Scan for the cell matching the given text and deliver its [x, y] coordinate at center. 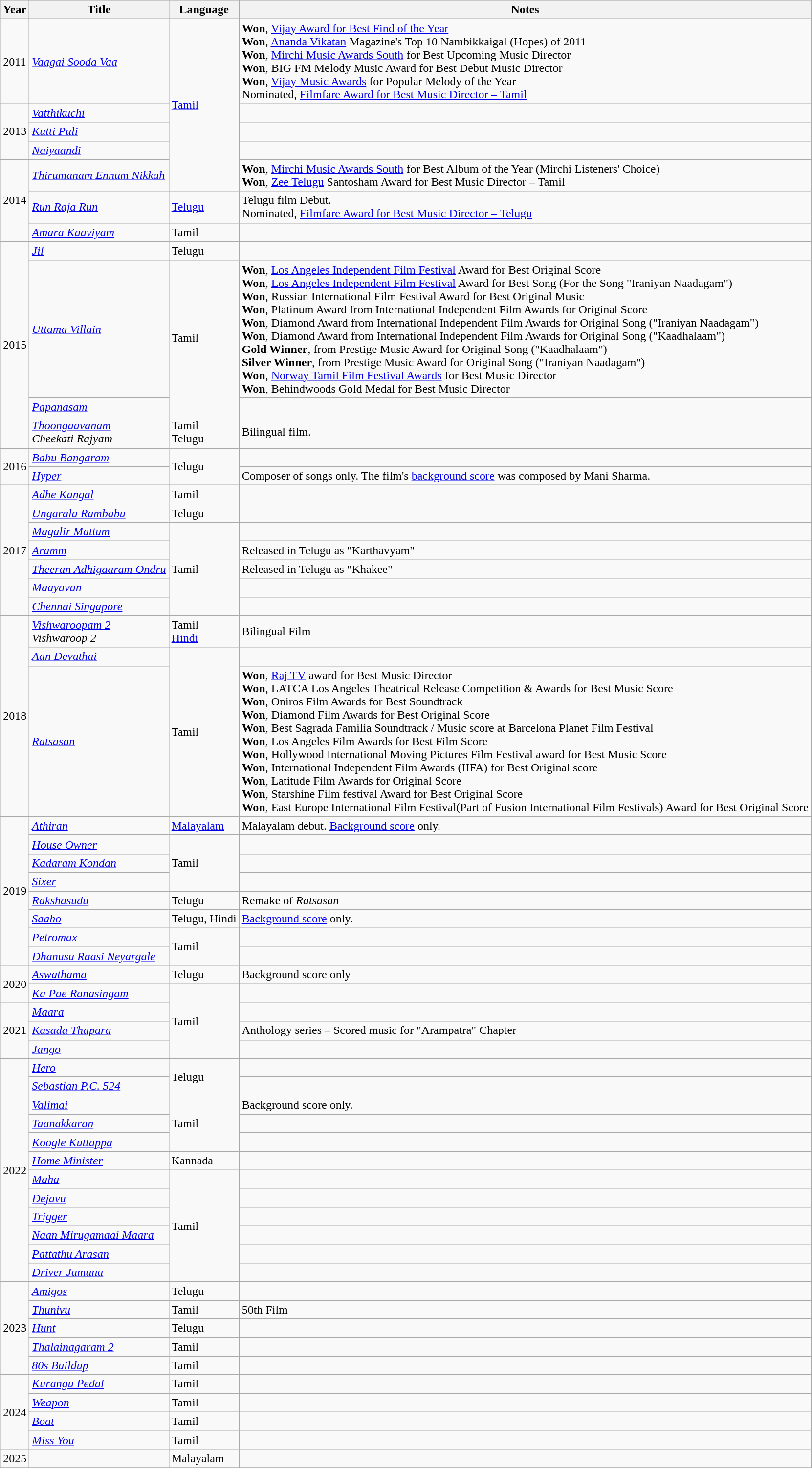
Kasada Thapara [99, 1030]
Adhe Kangal [99, 495]
Background score only [525, 975]
Dhanusu Raasi Neyargale [99, 956]
Won, Mirchi Music Awards South for Best Album of the Year (Mirchi Listeners' Choice)Won, Zee Telugu Santosham Award for Best Music Director – Tamil [525, 175]
Title [99, 10]
2024 [15, 1412]
Koogle Kuttappa [99, 1142]
Vishwaroopam 2Vishwaroop 2 [99, 632]
Aswathama [99, 975]
2019 [15, 891]
Bilingual film. [525, 432]
2015 [15, 345]
Hunt [99, 1328]
Amara Kaaviyam [99, 232]
ThoongaavanamCheekati Rajyam [99, 432]
Aramm [99, 550]
TamilTelugu [204, 432]
Dejavu [99, 1198]
Ungarala Rambabu [99, 513]
Malayalam debut. Background score only. [525, 826]
Trigger [99, 1217]
Driver Jamuna [99, 1272]
Jango [99, 1049]
Sixer [99, 881]
Sebastian P.C. 524 [99, 1086]
Athiran [99, 826]
Anthology series – Scored music for "Arampatra" Chapter [525, 1030]
Vaagai Sooda Vaa [99, 62]
Ka Pae Ranasingam [99, 993]
Maara [99, 1012]
2018 [15, 716]
2023 [15, 1328]
Aan Devathai [99, 657]
Naiyaandi [99, 150]
Remake of Ratsasan [525, 900]
Theeran Adhigaaram Ondru [99, 569]
Language [204, 10]
Bilingual Film [525, 632]
TamilHindi [204, 632]
2013 [15, 131]
Run Raja Run [99, 207]
2017 [15, 550]
Miss You [99, 1440]
Released in Telugu as "Karthavyam" [525, 550]
Hyper [99, 476]
Hero [99, 1068]
50th Film [525, 1310]
Petromax [99, 938]
House Owner [99, 844]
Babu Bangaram [99, 457]
Telugu film Debut.Nominated, Filmfare Award for Best Music Director – Telugu [525, 207]
2016 [15, 466]
Kadaram Kondan [99, 863]
Composer of songs only. The film's background score was composed by Mani Sharma. [525, 476]
Uttama Villain [99, 329]
Saaho [99, 919]
Vatthikuchi [99, 113]
Ratsasan [99, 741]
Papanasam [99, 407]
Thalainagaram 2 [99, 1347]
Weapon [99, 1402]
Thunivu [99, 1310]
Released in Telugu as "Khakee" [525, 569]
2021 [15, 1030]
Kannada [204, 1161]
Maayavan [99, 588]
Home Minister [99, 1161]
2025 [15, 1458]
2022 [15, 1170]
Rakshasudu [99, 900]
Jil [99, 251]
Telugu, Hindi [204, 919]
Maha [99, 1179]
Kurangu Pedal [99, 1384]
Taanakkaran [99, 1123]
2020 [15, 984]
Pattathu Arasan [99, 1254]
Valimai [99, 1105]
Magalir Mattum [99, 532]
Boat [99, 1421]
80s Buildup [99, 1365]
2011 [15, 62]
2014 [15, 200]
Thirumanam Ennum Nikkah [99, 175]
Kutti Puli [99, 131]
Notes [525, 10]
Chennai Singapore [99, 606]
Year [15, 10]
Amigos [99, 1291]
Naan Mirugamaai Maara [99, 1235]
